Locate the cell with the specified text and output its (x, y) center coordinate. 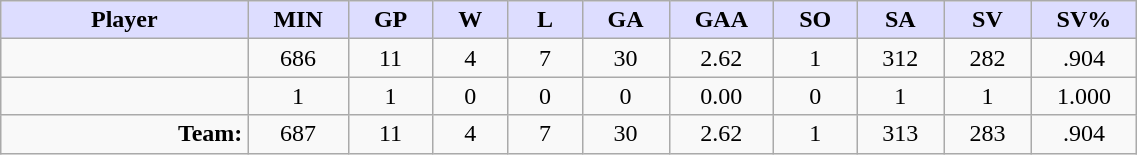
0.00 (721, 96)
MIN (298, 20)
SA (900, 20)
Player (124, 20)
312 (900, 58)
313 (900, 134)
Team: (124, 134)
SO (816, 20)
GP (390, 20)
GA (626, 20)
282 (988, 58)
686 (298, 58)
SV% (1084, 20)
687 (298, 134)
W (470, 20)
1.000 (1084, 96)
GAA (721, 20)
SV (988, 20)
L (545, 20)
283 (988, 134)
